Provide the [x, y] coordinate of the cell's center where the given text is located.  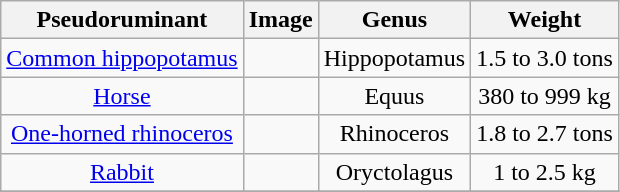
Weight [545, 20]
1 to 2.5 kg [545, 172]
One-horned rhinoceros [122, 134]
Rabbit [122, 172]
Oryctolagus [394, 172]
Rhinoceros [394, 134]
Horse [122, 96]
Common hippopotamus [122, 58]
1.8 to 2.7 tons [545, 134]
Equus [394, 96]
Genus [394, 20]
Image [280, 20]
380 to 999 kg [545, 96]
Hippopotamus [394, 58]
1.5 to 3.0 tons [545, 58]
Pseudoruminant [122, 20]
